For the text-containing cell, return its midpoint in [x, y] coordinate format. 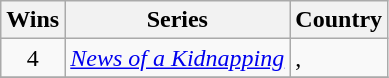
Series [178, 20]
, [339, 58]
4 [33, 58]
Wins [33, 20]
News of a Kidnapping [178, 58]
Country [339, 20]
